Search for the cell housing the specified text and yield its (X, Y) center coordinate. 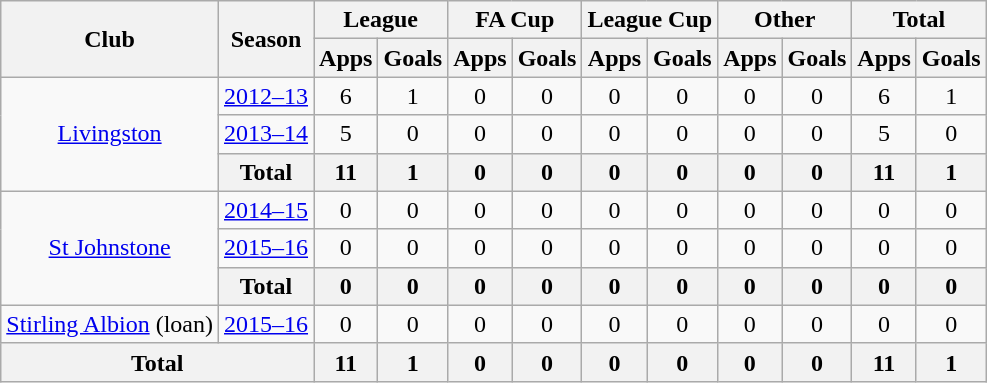
2014–15 (266, 210)
Season (266, 39)
FA Cup (515, 20)
League (381, 20)
League Cup (650, 20)
2012–13 (266, 96)
Stirling Albion (loan) (110, 324)
2013–14 (266, 134)
Other (785, 20)
Club (110, 39)
St Johnstone (110, 248)
Livingston (110, 134)
